Search for the cell housing the specified text and yield its [x, y] center coordinate. 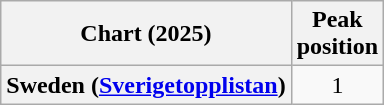
Sweden (Sverigetopplistan) [146, 85]
Chart (2025) [146, 34]
1 [337, 85]
Peakposition [337, 34]
